Locate the cell with the specified text and output its [x, y] center coordinate. 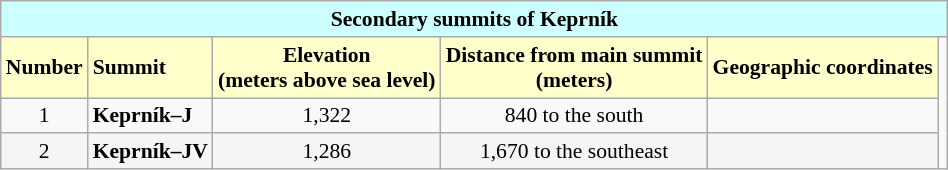
Number [44, 68]
840 to the south [574, 116]
2 [44, 152]
1,322 [327, 116]
Secondary summits of Keprník [474, 19]
Keprník–J [150, 116]
1,286 [327, 152]
Geographic coordinates [823, 68]
1,670 to the southeast [574, 152]
Elevation(meters above sea level) [327, 68]
Distance from main summit(meters) [574, 68]
1 [44, 116]
Summit [150, 68]
Keprník–JV [150, 152]
